Search for the cell housing the specified text and yield its (X, Y) center coordinate. 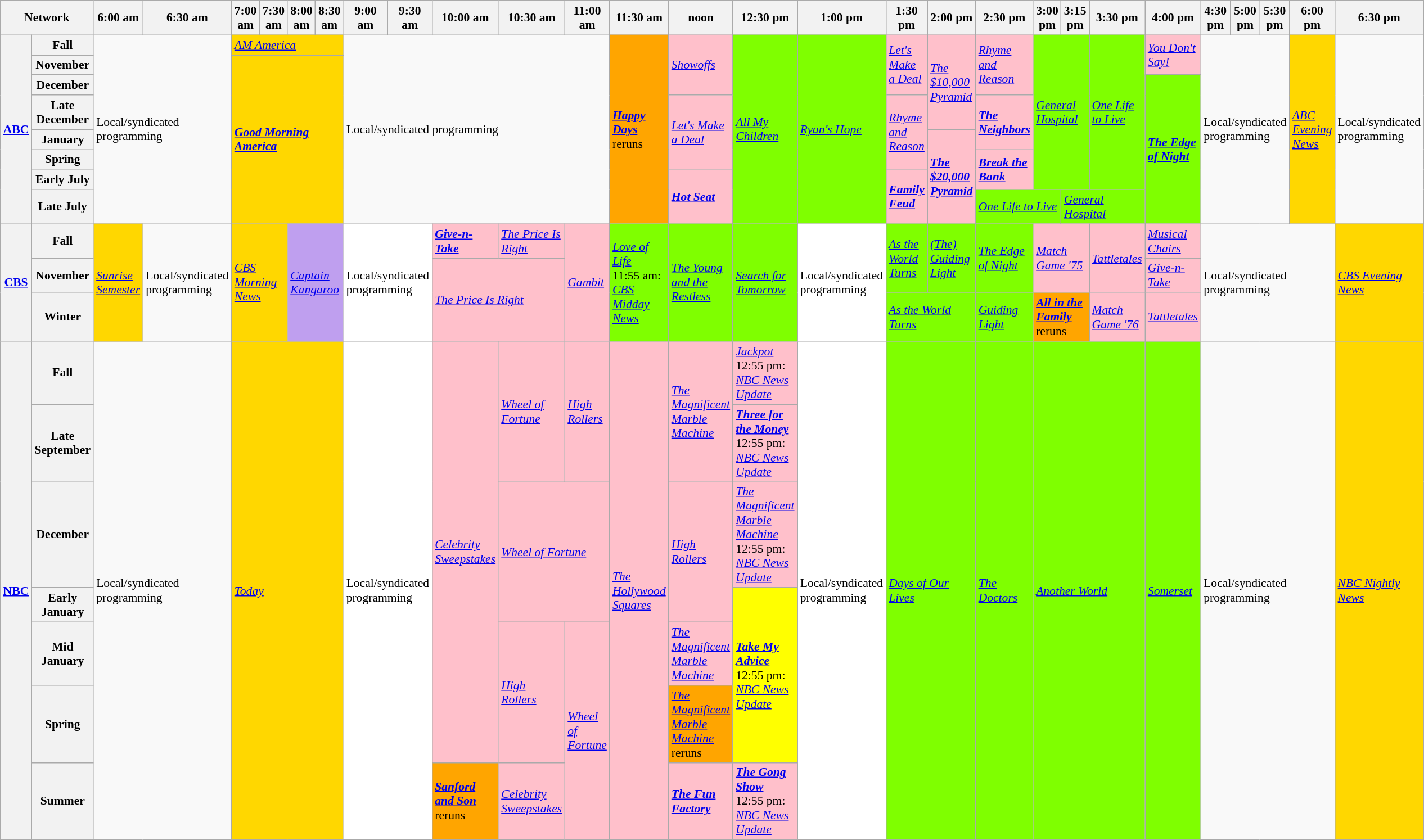
The Hollywood Squares (639, 590)
9:00 am (366, 18)
All My Children (765, 129)
11:30 am (639, 18)
Guiding Light (1004, 317)
The Magnificent Marble Machine12:55 pm: NBC News Update (765, 535)
January (62, 139)
The $10,000 Pyramid (952, 82)
Gambit (587, 282)
Match Game '75 (1061, 258)
You Don't Say! (1173, 55)
CBS Evening News (1380, 282)
Days of Our Lives (930, 590)
Early July (62, 180)
11:00 am (587, 18)
10:30 am (531, 18)
Sunrise Semester (118, 282)
Three for the Money12:55 pm: NBC News Update (765, 443)
Late September (62, 443)
7:00 am (246, 18)
1:30 pm (907, 18)
Love of Life11:55 am: CBS Midday News (639, 282)
Early January (62, 605)
The Gong Show12:55 pm: NBC News Update (765, 801)
CBS Morning News (260, 282)
Sanford and Son reruns (465, 801)
5:00 pm (1245, 18)
5:30 pm (1274, 18)
Network (47, 18)
Hot Seat (701, 197)
Good Morning America (288, 139)
3:15 pm (1075, 18)
Musical Chairs (1173, 241)
Somerset (1173, 590)
The Magnificent Marble Machine reruns (701, 724)
Summer (62, 801)
Happy Days reruns (639, 129)
Take My Advice12:55 pm: NBC News Update (765, 676)
NBC Nightly News (1380, 590)
Today (288, 590)
AM America (288, 45)
4:30 pm (1216, 18)
12:30 pm (765, 18)
The Fun Factory (701, 801)
Family Feud (907, 197)
6:30 am (187, 18)
Captain Kangaroo (315, 282)
Mid January (62, 654)
Jackpot12:55 pm: NBC News Update (765, 373)
Match Game '76 (1117, 317)
Another World (1089, 590)
Winter (62, 317)
Search for Tomorrow (765, 282)
noon (701, 18)
8:30 am (330, 18)
8:00 am (301, 18)
(The) Guiding Light (952, 258)
Late July (62, 207)
6:00 pm (1313, 18)
6:00 am (118, 18)
NBC (16, 590)
3:00 pm (1047, 18)
The Doctors (1004, 590)
Break the Bank (1004, 170)
10:00 am (465, 18)
All in the Family reruns (1061, 317)
ABC (16, 129)
The $20,000 Pyramid (952, 177)
1:00 pm (842, 18)
Late December (62, 112)
2:30 pm (1004, 18)
Showoffs (701, 65)
4:00 pm (1173, 18)
ABC Evening News (1313, 129)
Ryan's Hope (842, 129)
2:00 pm (952, 18)
The Neighbors (1004, 123)
7:30 am (273, 18)
3:30 pm (1117, 18)
The Young and the Restless (701, 282)
9:30 am (409, 18)
6:30 pm (1380, 18)
CBS (16, 282)
